Capture the cell that displays the provided text and extract its (x, y) central coordinate. 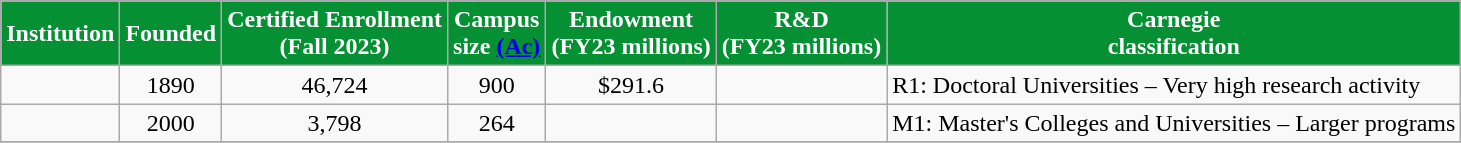
900 (497, 85)
3,798 (335, 123)
264 (497, 123)
Endowment (FY23 millions) (631, 34)
Carnegieclassification (1174, 34)
Founded (171, 34)
Campussize (Ac) (497, 34)
1890 (171, 85)
2000 (171, 123)
Certified Enrollment(Fall 2023) (335, 34)
$291.6 (631, 85)
M1: Master's Colleges and Universities – Larger programs (1174, 123)
R1: Doctoral Universities – Very high research activity (1174, 85)
46,724 (335, 85)
Institution (60, 34)
R&D(FY23 millions) (801, 34)
